Detect which cell encompasses the target text, then output its [X, Y] center coordinate. 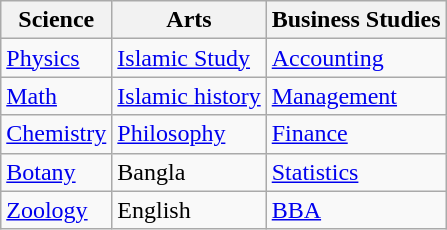
Accounting [356, 58]
Statistics [356, 172]
English [189, 210]
Physics [56, 58]
BBA [356, 210]
Finance [356, 134]
Science [56, 20]
Arts [189, 20]
Zoology [56, 210]
Islamic Study [189, 58]
Math [56, 96]
Chemistry [56, 134]
Bangla [189, 172]
Business Studies [356, 20]
Management [356, 96]
Philosophy [189, 134]
Islamic history [189, 96]
Botany [56, 172]
